Provide the (X, Y) coordinate of the cell's center where the given text is located.  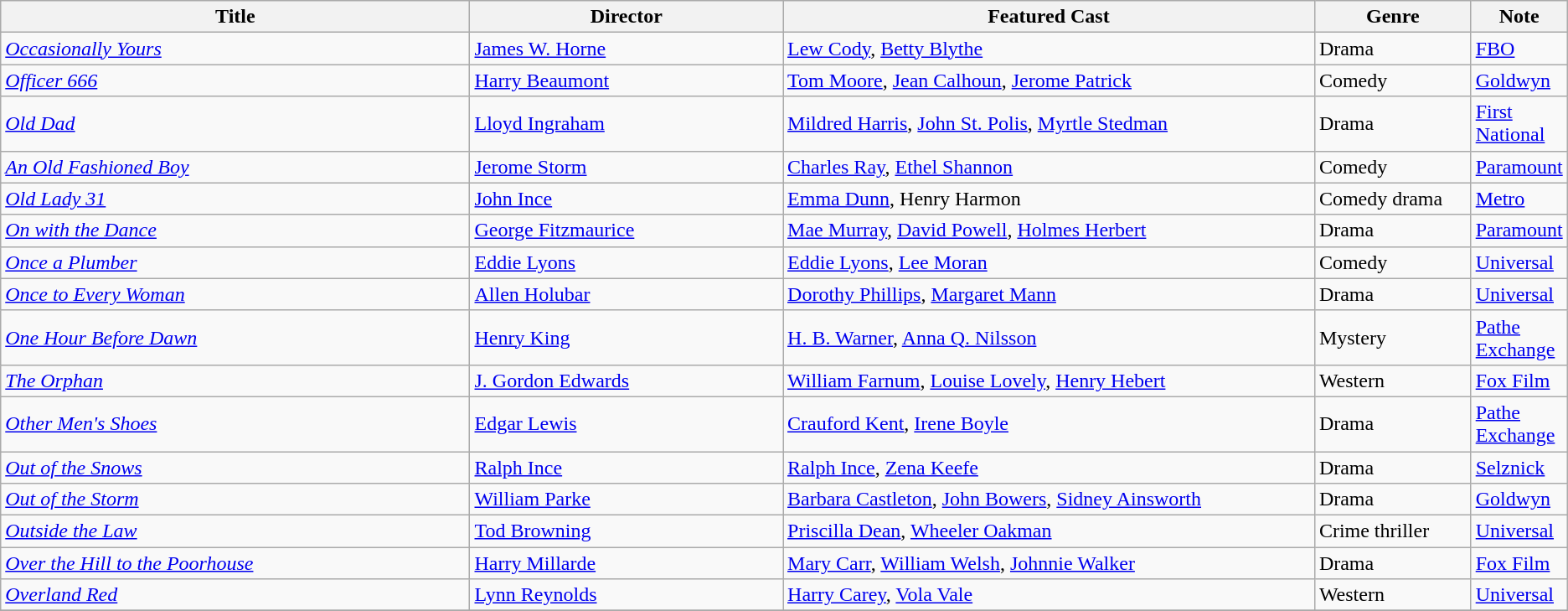
Director (627, 17)
Harry Beaumont (627, 80)
William Farnum, Louise Lovely, Henry Hebert (1049, 381)
An Old Fashioned Boy (235, 167)
Metro (1519, 199)
Occasionally Yours (235, 49)
Charles Ray, Ethel Shannon (1049, 167)
H. B. Warner, Anna Q. Nilsson (1049, 337)
Henry King (627, 337)
Selznick (1519, 467)
Eddie Lyons, Lee Moran (1049, 262)
Officer 666 (235, 80)
One Hour Before Dawn (235, 337)
First National (1519, 124)
The Orphan (235, 381)
Lloyd Ingraham (627, 124)
Barbara Castleton, John Bowers, Sidney Ainsworth (1049, 500)
Harry Millarde (627, 563)
Crime thriller (1392, 531)
Priscilla Dean, Wheeler Oakman (1049, 531)
Outside the Law (235, 531)
Edgar Lewis (627, 424)
Old Lady 31 (235, 199)
Genre (1392, 17)
Emma Dunn, Henry Harmon (1049, 199)
Featured Cast (1049, 17)
Old Dad (235, 124)
John Ince (627, 199)
Tom Moore, Jean Calhoun, Jerome Patrick (1049, 80)
Comedy drama (1392, 199)
Jerome Storm (627, 167)
Mildred Harris, John St. Polis, Myrtle Stedman (1049, 124)
Title (235, 17)
Mary Carr, William Welsh, Johnnie Walker (1049, 563)
James W. Horne (627, 49)
On with the Dance (235, 230)
Other Men's Shoes (235, 424)
Lew Cody, Betty Blythe (1049, 49)
Once a Plumber (235, 262)
Over the Hill to the Poorhouse (235, 563)
Note (1519, 17)
George Fitzmaurice (627, 230)
Out of the Storm (235, 500)
FBO (1519, 49)
Harry Carey, Vola Vale (1049, 595)
Once to Every Woman (235, 294)
Eddie Lyons (627, 262)
J. Gordon Edwards (627, 381)
Dorothy Phillips, Margaret Mann (1049, 294)
Ralph Ince, Zena Keefe (1049, 467)
Ralph Ince (627, 467)
Mae Murray, David Powell, Holmes Herbert (1049, 230)
Out of the Snows (235, 467)
Lynn Reynolds (627, 595)
William Parke (627, 500)
Overland Red (235, 595)
Allen Holubar (627, 294)
Crauford Kent, Irene Boyle (1049, 424)
Mystery (1392, 337)
Tod Browning (627, 531)
